Scan for the cell matching the given text and deliver its [X, Y] coordinate at center. 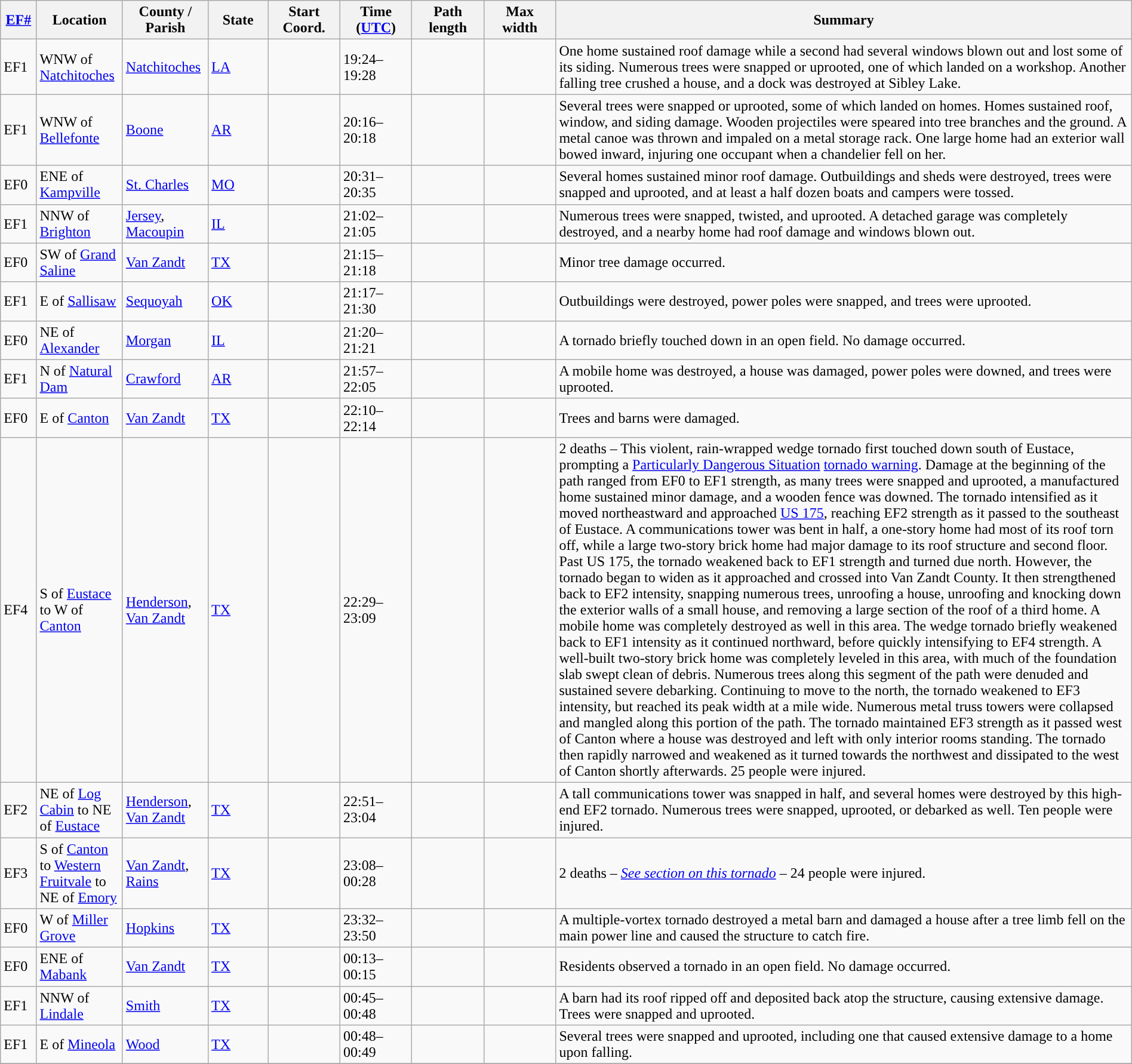
St. Charles [165, 185]
23:32–23:50 [376, 928]
LA [238, 67]
NNW of Brighton [79, 223]
S of Canton to Western Fruitvale to NE of Emory [79, 873]
00:45–00:48 [376, 1005]
State [238, 20]
County / Parish [165, 20]
NE of Log Cabin to NE of Eustace [79, 810]
EF# [19, 20]
A tornado briefly touched down in an open field. No damage occurred. [844, 340]
SW of Grand Saline [79, 263]
Wood [165, 1045]
Hopkins [165, 928]
EF4 [19, 610]
21:17–21:30 [376, 301]
A mobile home was destroyed, a house was damaged, power poles were downed, and trees were uprooted. [844, 379]
Path length [448, 20]
Location [79, 20]
19:24–19:28 [376, 67]
21:02–21:05 [376, 223]
S of Eustace to W of Canton [79, 610]
Boone [165, 130]
Several trees were snapped and uprooted, including one that caused extensive damage to a home upon falling. [844, 1045]
NNW of Lindale [79, 1005]
2 deaths – See section on this tornado – 24 people were injured. [844, 873]
OK [238, 301]
E of Mineola [79, 1045]
WNW of Natchitoches [79, 67]
20:16–20:18 [376, 130]
E of Sallisaw [79, 301]
Van Zandt, Rains [165, 873]
ENE of Mabank [79, 967]
WNW of Bellefonte [79, 130]
20:31–20:35 [376, 185]
Smith [165, 1005]
MO [238, 185]
Morgan [165, 340]
Minor tree damage occurred. [844, 263]
Natchitoches [165, 67]
00:48–00:49 [376, 1045]
22:10–22:14 [376, 418]
A barn had its roof ripped off and deposited back atop the structure, causing extensive damage. Trees were snapped and uprooted. [844, 1005]
N of Natural Dam [79, 379]
Max width [519, 20]
21:57–22:05 [376, 379]
Trees and barns were damaged. [844, 418]
23:08–00:28 [376, 873]
E of Canton [79, 418]
22:29–23:09 [376, 610]
21:20–21:21 [376, 340]
Summary [844, 20]
Residents observed a tornado in an open field. No damage occurred. [844, 967]
00:13–00:15 [376, 967]
EF3 [19, 873]
Start Coord. [304, 20]
Time (UTC) [376, 20]
Jersey, Macoupin [165, 223]
Sequoyah [165, 301]
Outbuildings were destroyed, power poles were snapped, and trees were uprooted. [844, 301]
22:51–23:04 [376, 810]
ENE of Kampville [79, 185]
Crawford [165, 379]
EF2 [19, 810]
NE of Alexander [79, 340]
21:15–21:18 [376, 263]
W of Miller Grove [79, 928]
